From the cell containing the given text, extract its center point as [x, y] coordinate. 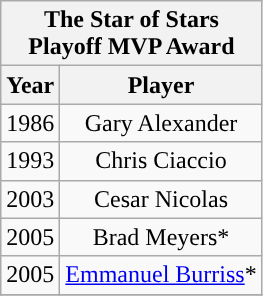
Year [30, 85]
1993 [30, 161]
Gary Alexander [161, 123]
The Star of Stars Playoff MVP Award [132, 34]
Chris Ciaccio [161, 161]
Emmanuel Burriss* [161, 275]
Player [161, 85]
1986 [30, 123]
Brad Meyers* [161, 237]
Cesar Nicolas [161, 199]
2003 [30, 199]
